Search for the cell housing the specified text and yield its [x, y] center coordinate. 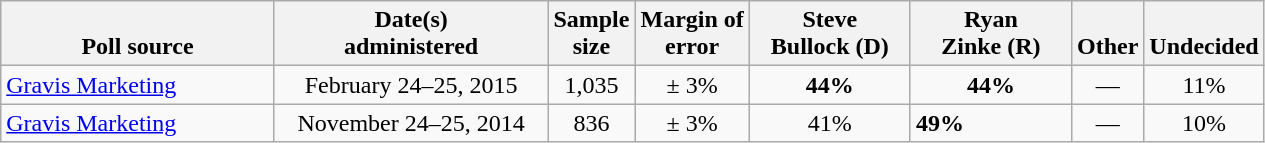
Samplesize [592, 34]
10% [1204, 123]
Margin oferror [692, 34]
836 [592, 123]
SteveBullock (D) [830, 34]
1,035 [592, 85]
Date(s)administered [411, 34]
November 24–25, 2014 [411, 123]
41% [830, 123]
RyanZinke (R) [990, 34]
Undecided [1204, 34]
Other [1107, 34]
Poll source [138, 34]
49% [990, 123]
February 24–25, 2015 [411, 85]
11% [1204, 85]
